Pinpoint the cell where the given text exists, returning its [x, y] midpoint coordinate. 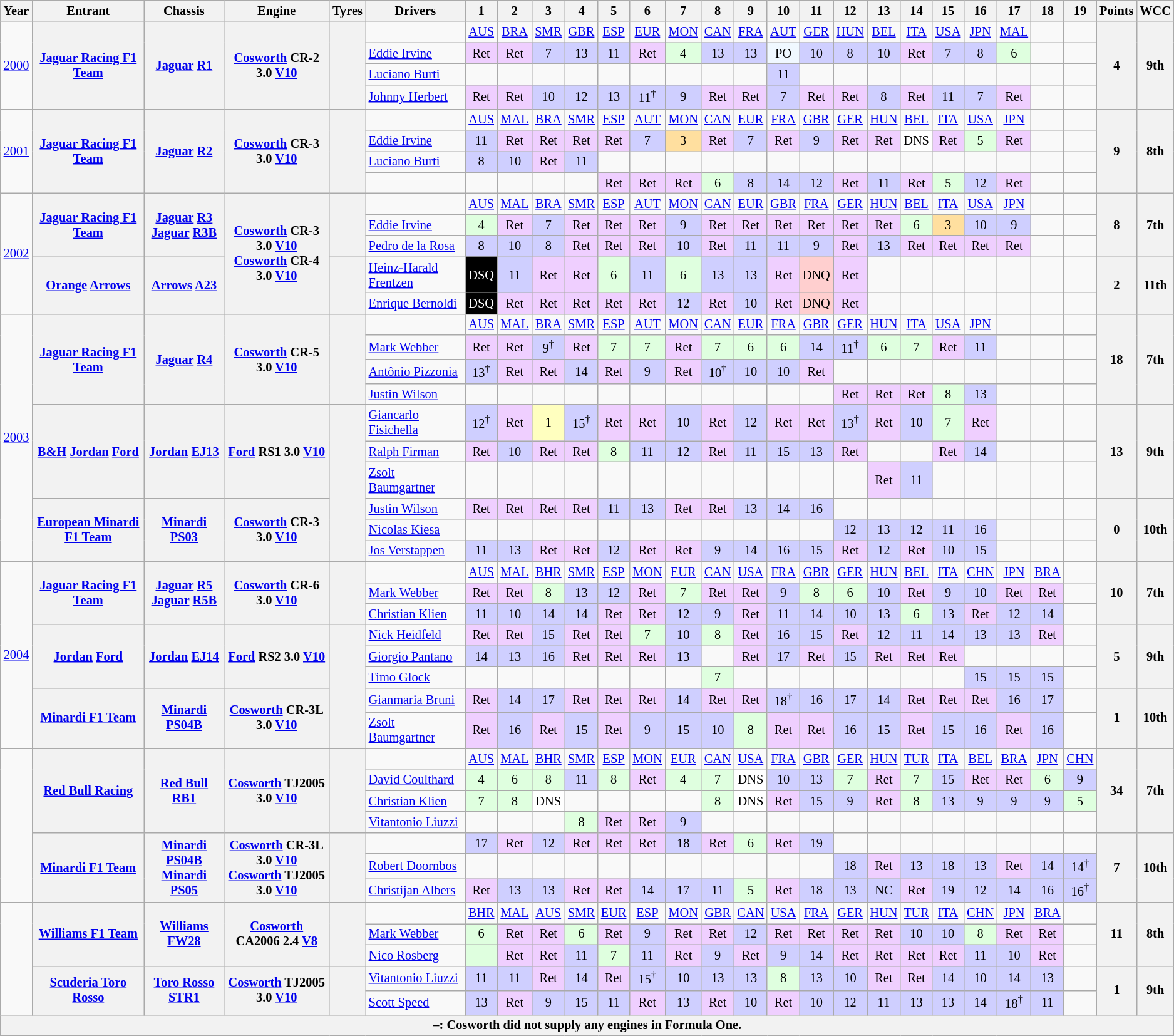
Year [16, 11]
Cosworth CR-5 3.0 V10 [277, 360]
Tyres [348, 11]
–: Cosworth did not supply any engines in Formula One. [587, 1025]
Antônio Pizzonia [416, 371]
Ford RS2 3.0 V10 [277, 656]
Toro Rosso STR1 [184, 990]
Drivers [416, 11]
Jaguar R3 Jaguar R3B [184, 225]
Giancarlo Fisichella [416, 423]
Cosworth CR-3L 3.0 V10Cosworth TJ2005 3.0 V10 [277, 868]
Jordan EJ14 [184, 656]
Scott Speed [416, 1002]
Heinz-Harald Frentzen [416, 275]
2000 [16, 65]
Engine [277, 11]
Gianmaria Bruni [416, 700]
PO [783, 53]
9† [548, 347]
NC [883, 891]
Timo Glock [416, 677]
2002 [16, 254]
B&H Jordan Ford [88, 451]
Ralph Firman [416, 452]
Williams FW28 [184, 935]
Cosworth CA2006 2.4 V8 [277, 935]
Nico Rosberg [416, 955]
34 [1116, 790]
Johnny Herbert [416, 96]
Pedro de la Rosa [416, 246]
Points [1116, 11]
Red Bull Racing [88, 790]
WCC [1155, 11]
Jordan Ford [88, 656]
14† [1081, 866]
Red Bull RB1 [184, 790]
Cosworth CR-6 3.0 V10 [277, 593]
David Coulthard [416, 780]
Chassis [184, 11]
Entrant [88, 11]
Nicolas Kiesa [416, 530]
Cosworth CR-2 3.0 V10 [277, 65]
Scuderia Toro Rosso [88, 990]
Robert Doornbos [416, 866]
16† [1081, 891]
10† [718, 371]
2003 [16, 437]
12† [481, 423]
Nick Heidfeld [416, 635]
Giorgio Pantano [416, 656]
Cosworth CR-3 3.0 V10Cosworth CR-4 3.0 V10 [277, 254]
Minardi PS03 [184, 530]
European Minardi F1 Team [88, 530]
Christijan Albers [416, 891]
Jaguar R1 [184, 65]
Arrows A23 [184, 286]
2001 [16, 152]
Cosworth CR-3L 3.0 V10 [277, 718]
Enrique Bernoldi [416, 303]
Ford RS1 3.0 V10 [277, 451]
Jaguar R5 Jaguar R5B [184, 593]
Jos Verstappen [416, 551]
11th [1155, 286]
Jaguar R4 [184, 360]
Jordan EJ13 [184, 451]
Minardi PS04BMinardi PS05 [184, 868]
Jaguar R2 [184, 152]
2004 [16, 655]
0 [1116, 530]
Williams F1 Team [88, 935]
Minardi PS04B [184, 718]
Orange Arrows [88, 286]
